Determine the [x, y] coordinate at the center of the cell enclosing the given text.  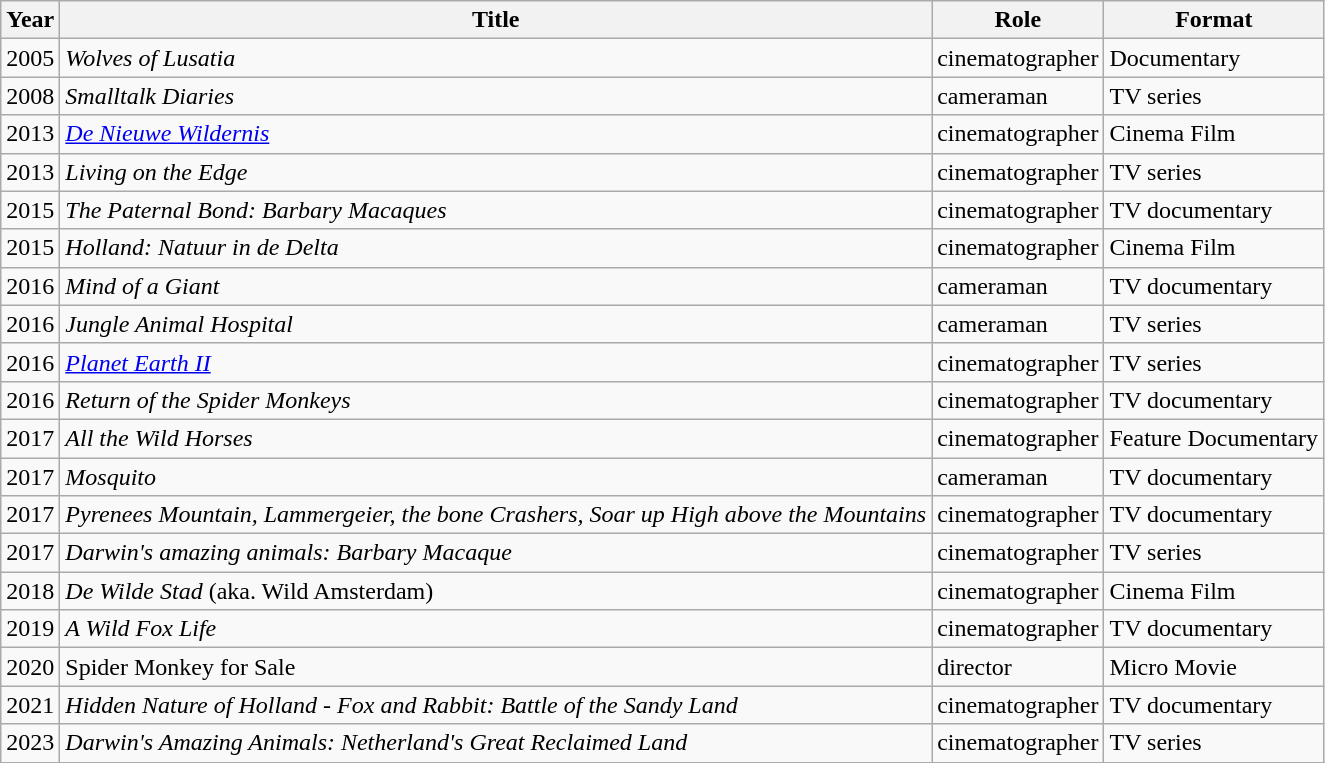
Documentary [1214, 58]
Darwin's amazing animals: Barbary Macaque [496, 553]
2008 [30, 96]
2019 [30, 629]
Return of the Spider Monkeys [496, 400]
Mosquito [496, 477]
2018 [30, 591]
Darwin's Amazing Animals: Netherland's Great Reclaimed Land [496, 743]
2020 [30, 667]
Smalltalk Diaries [496, 96]
Holland: Natuur in de Delta [496, 248]
Role [1018, 20]
2023 [30, 743]
The Paternal Bond: Barbary Macaques [496, 210]
A Wild Fox Life [496, 629]
2005 [30, 58]
Feature Documentary [1214, 438]
Wolves of Lusatia [496, 58]
De Wilde Stad (aka. Wild Amsterdam) [496, 591]
Format [1214, 20]
director [1018, 667]
2021 [30, 705]
Mind of a Giant [496, 286]
Year [30, 20]
Planet Earth II [496, 362]
All the Wild Horses [496, 438]
Jungle Animal Hospital [496, 324]
Micro Movie [1214, 667]
Spider Monkey for Sale [496, 667]
Pyrenees Mountain, Lammergeier, the bone Crashers, Soar up High above the Mountains [496, 515]
De Nieuwe Wildernis [496, 134]
Hidden Nature of Holland - Fox and Rabbit: Battle of the Sandy Land [496, 705]
Title [496, 20]
Living on the Edge [496, 172]
